Return the (X, Y) coordinate for the center point of the cell that contains the specified text.  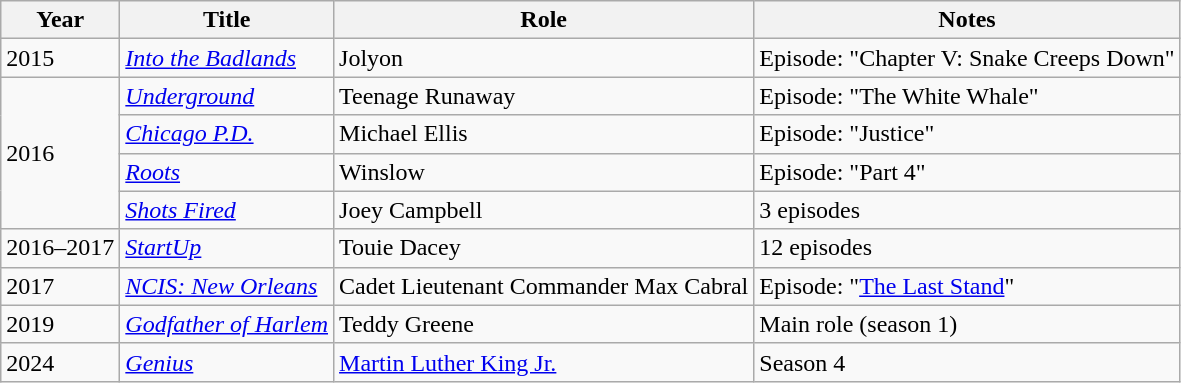
Michael Ellis (544, 134)
12 episodes (967, 248)
Underground (227, 96)
Main role (season 1) (967, 324)
Martin Luther King Jr. (544, 362)
Godfather of Harlem (227, 324)
Winslow (544, 172)
Role (544, 20)
Year (60, 20)
Season 4 (967, 362)
Teddy Greene (544, 324)
Episode: "The Last Stand" (967, 286)
Genius (227, 362)
2019 (60, 324)
Title (227, 20)
Episode: "Chapter V: Snake Creeps Down" (967, 58)
Touie Dacey (544, 248)
NCIS: New Orleans (227, 286)
Roots (227, 172)
3 episodes (967, 210)
2016–2017 (60, 248)
2024 (60, 362)
Into the Badlands (227, 58)
2015 (60, 58)
StartUp (227, 248)
Episode: "Part 4" (967, 172)
Notes (967, 20)
2017 (60, 286)
Joey Campbell (544, 210)
Shots Fired (227, 210)
Episode: "Justice" (967, 134)
2016 (60, 153)
Teenage Runaway (544, 96)
Cadet Lieutenant Commander Max Cabral (544, 286)
Chicago P.D. (227, 134)
Episode: "The White Whale" (967, 96)
Jolyon (544, 58)
